Scan for the cell matching the given text and deliver its [X, Y] coordinate at center. 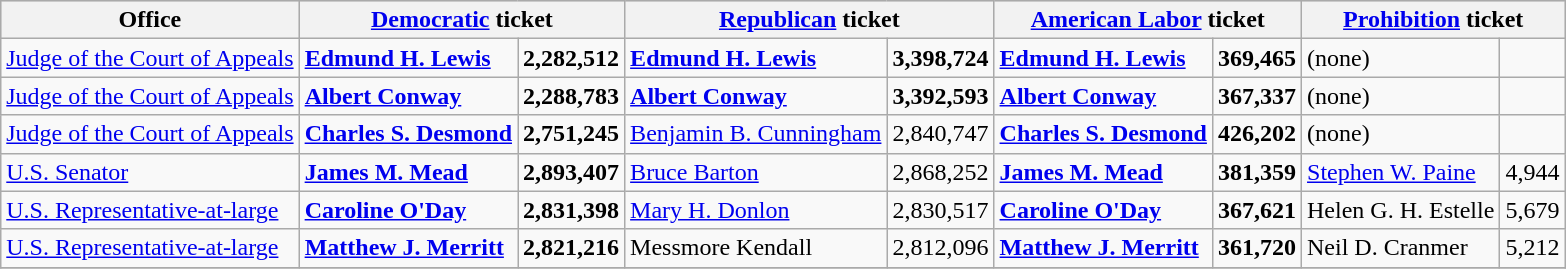
2,282,512 [572, 58]
2,751,245 [572, 134]
2,831,398 [572, 210]
Helen G. H. Estelle [1401, 210]
5,679 [1532, 210]
2,830,517 [940, 210]
Prohibition ticket [1434, 20]
Office [150, 20]
381,359 [1256, 172]
2,288,783 [572, 96]
Republican ticket [810, 20]
2,840,747 [940, 134]
4,944 [1532, 172]
426,202 [1256, 134]
Democratic ticket [462, 20]
2,812,096 [940, 248]
Bruce Barton [756, 172]
U.S. Senator [150, 172]
2,821,216 [572, 248]
Neil D. Cranmer [1401, 248]
3,392,593 [940, 96]
367,621 [1256, 210]
3,398,724 [940, 58]
2,893,407 [572, 172]
367,337 [1256, 96]
Benjamin B. Cunningham [756, 134]
2,868,252 [940, 172]
369,465 [1256, 58]
American Labor ticket [1148, 20]
Stephen W. Paine [1401, 172]
5,212 [1532, 248]
Messmore Kendall [756, 248]
361,720 [1256, 248]
Mary H. Donlon [756, 210]
